Extract the [x, y] coordinate from the center of the cell holding the provided text.  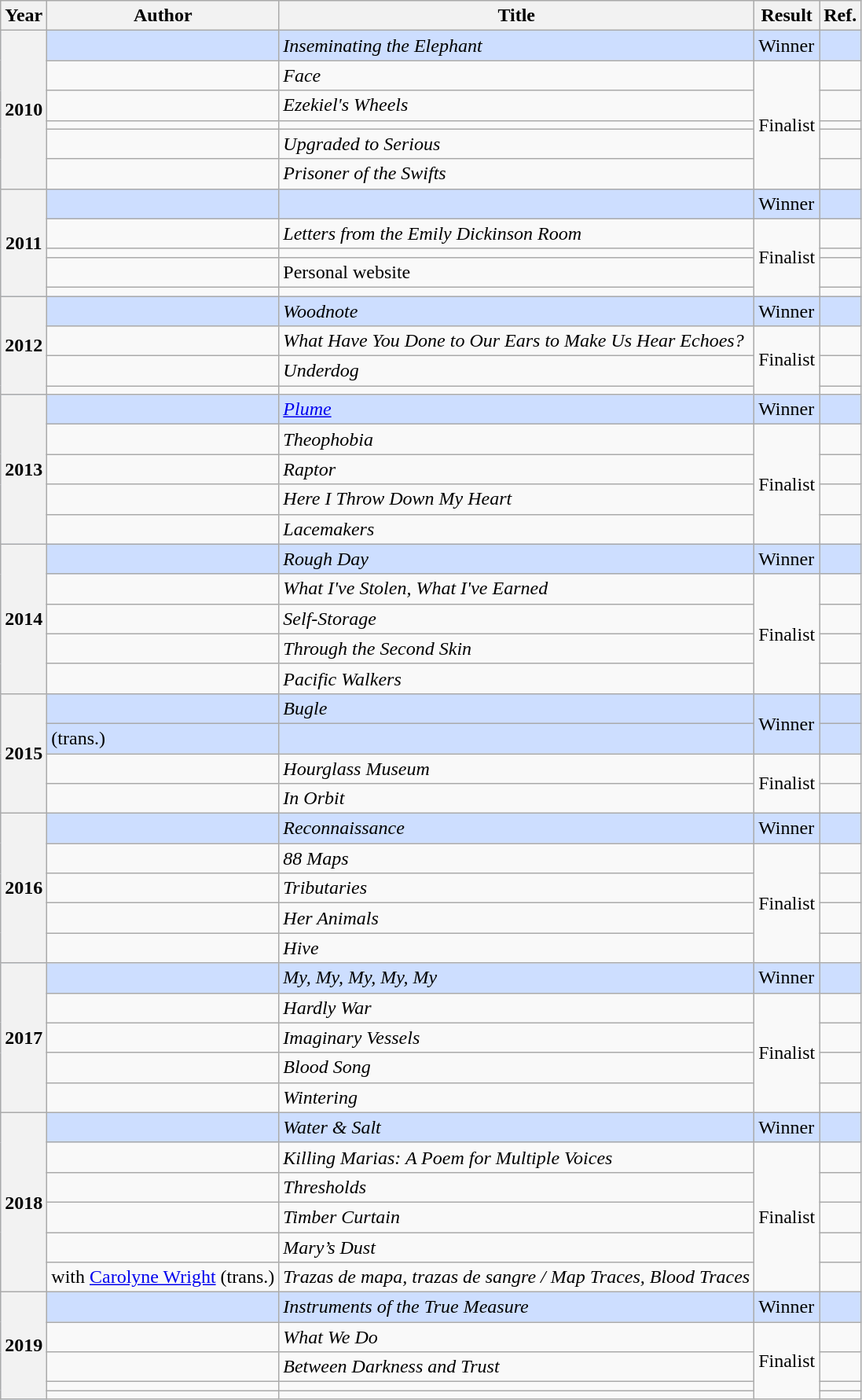
Year [24, 16]
Thresholds [517, 1187]
Letters from the Emily Dickinson Room [517, 233]
Title [517, 16]
What Have You Done to Our Ears to Make Us Hear Echoes? [517, 341]
Hive [517, 948]
Result [787, 16]
Trazas de mapa, trazas de sangre / Map Traces, Blood Traces [517, 1277]
2013 [24, 469]
What We Do [517, 1337]
Woodnote [517, 310]
Author [163, 16]
Mary’s Dust [517, 1248]
2016 [24, 888]
Theophobia [517, 439]
2015 [24, 753]
Timber Curtain [517, 1217]
Wintering [517, 1097]
Inseminating the Elephant [517, 46]
Personal website [517, 272]
Raptor [517, 469]
Prisoner of the Swifts [517, 174]
2011 [24, 242]
2017 [24, 1038]
Bugle [517, 708]
Water & Salt [517, 1127]
My, My, My, My, My [517, 978]
Between Darkness and Trust [517, 1367]
Hardly War [517, 1008]
Instruments of the True Measure [517, 1307]
Hourglass Museum [517, 768]
Imaginary Vessels [517, 1038]
Underdog [517, 371]
Through the Second Skin [517, 649]
2010 [24, 110]
Her Animals [517, 918]
Lacemakers [517, 529]
Ref. [841, 16]
Here I Throw Down My Heart [517, 499]
2012 [24, 344]
Rough Day [517, 559]
with Carolyne Wright (trans.) [163, 1277]
What I've Stolen, What I've Earned [517, 589]
Pacific Walkers [517, 678]
Blood Song [517, 1067]
Reconnaissance [517, 829]
2019 [24, 1346]
Plume [517, 410]
Ezekiel's Wheels [517, 105]
2018 [24, 1202]
In Orbit [517, 799]
Face [517, 75]
Upgraded to Serious [517, 144]
Killing Marias: A Poem for Multiple Voices [517, 1157]
Tributaries [517, 888]
2014 [24, 619]
(trans.) [163, 738]
88 Maps [517, 858]
Self-Storage [517, 619]
